Return [X, Y] of the center of cell containing provided text 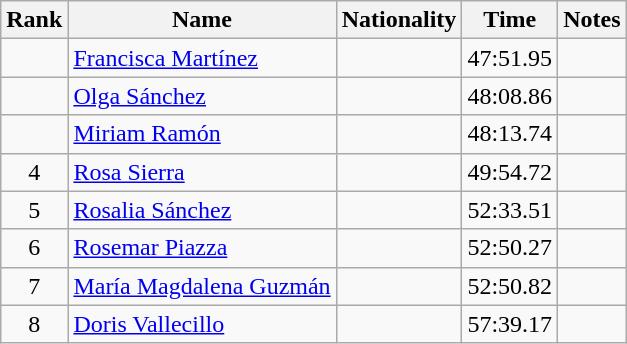
49:54.72 [510, 172]
52:50.82 [510, 286]
Miriam Ramón [202, 134]
48:13.74 [510, 134]
52:33.51 [510, 210]
5 [34, 210]
Rosa Sierra [202, 172]
Francisca Martínez [202, 58]
Name [202, 20]
Olga Sánchez [202, 96]
48:08.86 [510, 96]
Rank [34, 20]
Notes [592, 20]
57:39.17 [510, 324]
Rosalia Sánchez [202, 210]
6 [34, 248]
47:51.95 [510, 58]
Time [510, 20]
Rosemar Piazza [202, 248]
7 [34, 286]
52:50.27 [510, 248]
María Magdalena Guzmán [202, 286]
8 [34, 324]
Doris Vallecillo [202, 324]
4 [34, 172]
Nationality [399, 20]
